Determine the [x, y] coordinate at the center of the cell enclosing the given text.  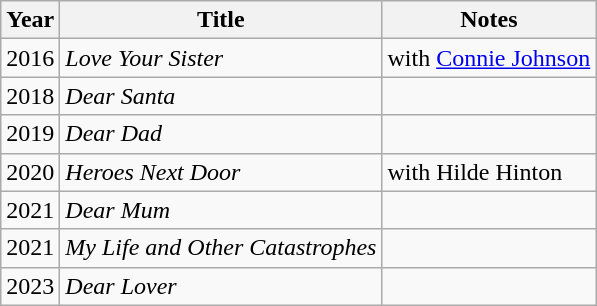
2020 [30, 172]
My Life and Other Catastrophes [221, 248]
2023 [30, 286]
Love Your Sister [221, 58]
Dear Dad [221, 134]
with Hilde Hinton [489, 172]
Year [30, 20]
Dear Mum [221, 210]
Heroes Next Door [221, 172]
Title [221, 20]
2016 [30, 58]
with Connie Johnson [489, 58]
2019 [30, 134]
2018 [30, 96]
Notes [489, 20]
Dear Lover [221, 286]
Dear Santa [221, 96]
